Pinpoint the cell where the given text exists, returning its [X, Y] midpoint coordinate. 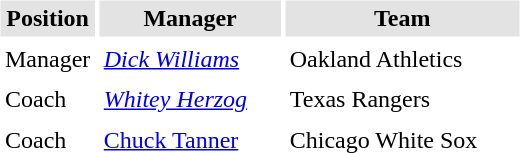
Texas Rangers [402, 100]
Whitey Herzog [190, 100]
Oakland Athletics [402, 59]
Coach [47, 100]
Dick Williams [190, 59]
Position [47, 18]
Team [402, 18]
